Return the [x, y] coordinate for the center point of the cell that contains the specified text.  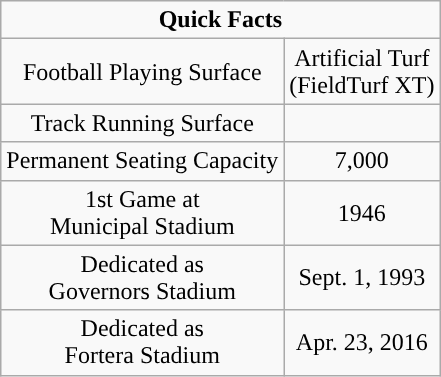
Dedicated asGovernors Stadium [142, 278]
1st Game atMunicipal Stadium [142, 212]
1946 [362, 212]
Permanent Seating Capacity [142, 161]
7,000 [362, 161]
Quick Facts [220, 20]
Football Playing Surface [142, 72]
Dedicated asFortera Stadium [142, 342]
Apr. 23, 2016 [362, 342]
Artificial Turf(FieldTurf XT) [362, 72]
Sept. 1, 1993 [362, 278]
Track Running Surface [142, 123]
